Pinpoint the cell where the given text exists, returning its (x, y) midpoint coordinate. 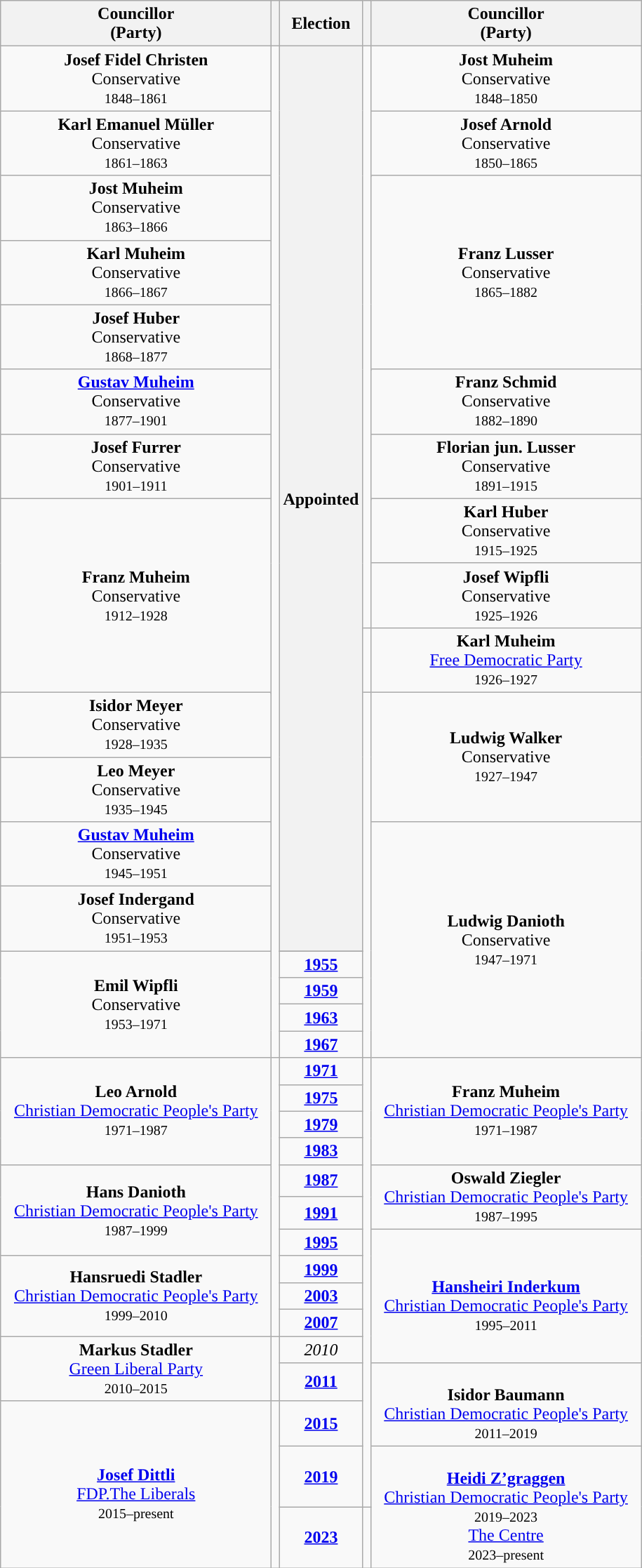
Franz SchmidConservative1882–1890 (506, 401)
Isidor BaumannChristian Democratic People's Party2011–2019 (506, 1405)
Markus StadlerGreen Liberal Party2010–2015 (136, 1369)
Josef WipfliConservative1925–1926 (506, 595)
Appointed (321, 498)
1959 (321, 991)
2023 (321, 1537)
Franz LusserConservative1865–1882 (506, 272)
Election (321, 24)
1971 (321, 1071)
Leo ArnoldChristian Democratic People's Party1971–1987 (136, 1111)
2010 (321, 1350)
Hans DaniothChristian Democratic People's Party1987–1999 (136, 1210)
2019 (321, 1477)
Hansheiri InderkumChristian Democratic People's Party1995–2011 (506, 1296)
Karl MuheimConservative1866–1867 (136, 272)
Ludwig DaniothConservative1947–1971 (506, 940)
2011 (321, 1382)
1983 (321, 1151)
1987 (321, 1181)
1967 (321, 1044)
Josef ArnoldConservative1850–1865 (506, 143)
Gustav MuheimConservative1945–1951 (136, 854)
Oswald ZieglerChristian Democratic People's Party1987–1995 (506, 1197)
Josef HuberConservative1868–1877 (136, 337)
Josef Fidel ChristenConservative1848–1861 (136, 79)
Heidi Z’graggenChristian Democratic People's Party2019–2023The Centre2023–present (506, 1508)
Josef IndergandConservative1951–1953 (136, 919)
2003 (321, 1296)
Franz MuheimChristian Democratic People's Party1971–1987 (506, 1111)
Jost MuheimConservative1848–1850 (506, 79)
Karl MuheimFree Democratic Party1926–1927 (506, 660)
Franz MuheimConservative1912–1928 (136, 595)
1963 (321, 1018)
Josef FurrerConservative1901–1911 (136, 466)
1999 (321, 1269)
2015 (321, 1423)
1975 (321, 1098)
Hansruedi StadlerChristian Democratic People's Party1999–2010 (136, 1296)
1995 (321, 1242)
1955 (321, 964)
1991 (321, 1213)
Emil WipfliConservative1953–1971 (136, 1004)
Florian jun. LusserConservative1891–1915 (506, 466)
Karl Emanuel MüllerConservative1861–1863 (136, 143)
Leo MeyerConservative1935–1945 (136, 789)
Josef DittliFDP.The Liberals2015–present (136, 1484)
Ludwig WalkerConservative1927–1947 (506, 757)
2007 (321, 1322)
Gustav MuheimConservative1877–1901 (136, 401)
Karl HuberConservative1915–1925 (506, 531)
Jost MuheimConservative1863–1866 (136, 208)
Isidor MeyerConservative1928–1935 (136, 724)
1979 (321, 1124)
